Locate the cell with the specified text and output its (x, y) center coordinate. 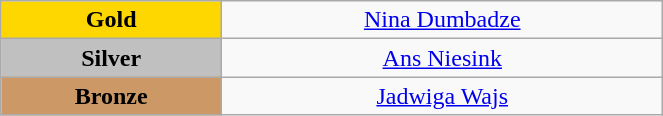
Gold (112, 20)
Bronze (112, 96)
Jadwiga Wajs (442, 96)
Silver (112, 58)
Nina Dumbadze (442, 20)
Ans Niesink (442, 58)
